Return [X, Y] of the center of cell containing provided text 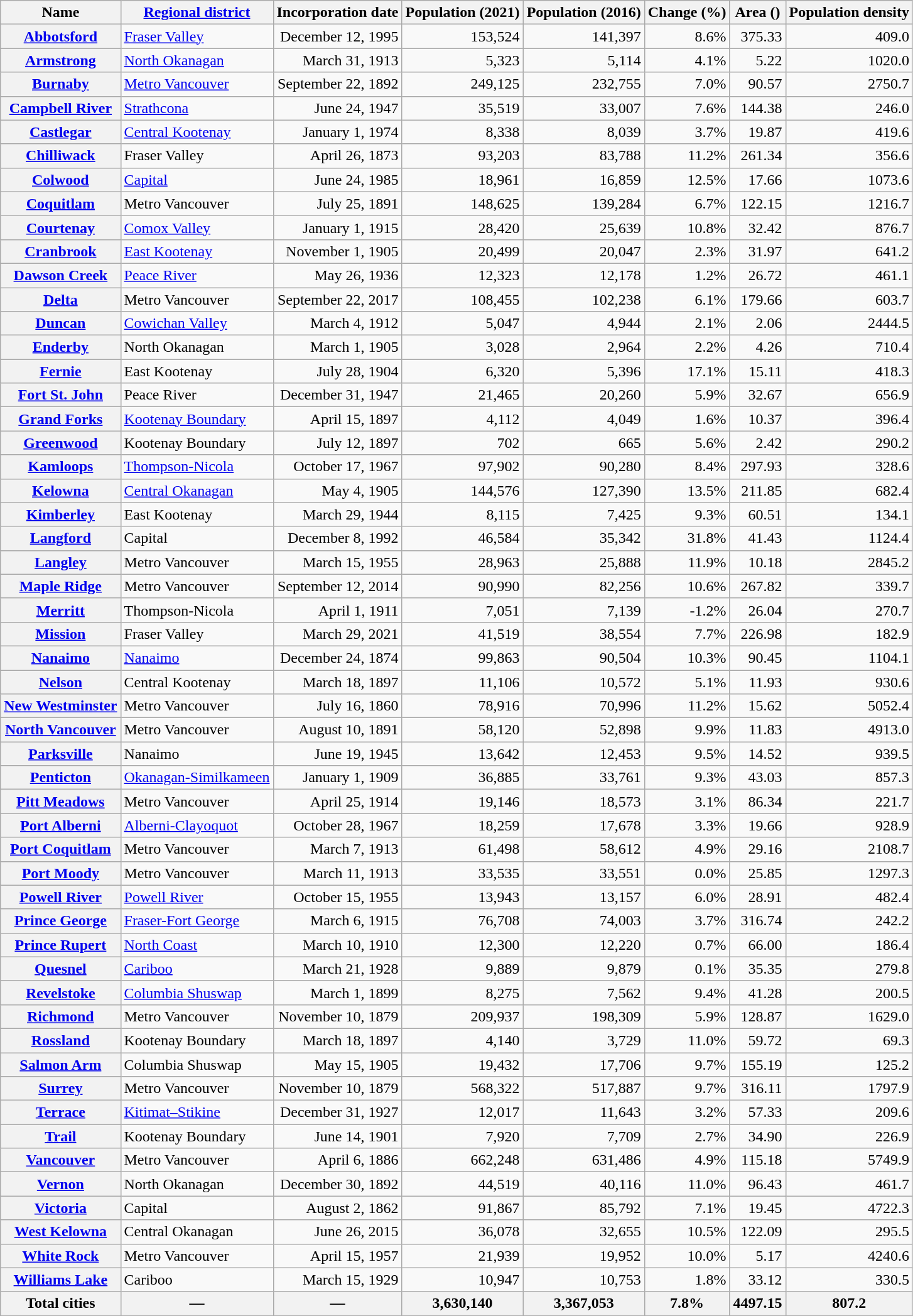
144,576 [462, 491]
270.7 [849, 610]
March 4, 1912 [338, 324]
200.5 [849, 992]
6.1% [687, 300]
20,047 [584, 251]
12,323 [462, 275]
209,937 [462, 1016]
7.6% [687, 108]
3.3% [687, 825]
10.37 [757, 419]
28.91 [757, 897]
211.85 [757, 491]
Port Coquitlam [60, 849]
Cowichan Valley [197, 324]
5.22 [757, 60]
930.6 [849, 682]
461.1 [849, 275]
221.7 [849, 802]
2.2% [687, 347]
807.2 [849, 1303]
December 12, 1995 [338, 36]
September 22, 1892 [338, 84]
October 17, 1967 [338, 467]
418.3 [849, 371]
179.66 [757, 300]
March 29, 2021 [338, 634]
Victoria [60, 1208]
99,863 [462, 658]
Penticton [60, 778]
128.87 [757, 1016]
Pitt Meadows [60, 802]
8,039 [584, 132]
5,396 [584, 371]
11.9% [687, 562]
March 31, 1913 [338, 60]
Maple Ridge [60, 586]
December 8, 1992 [338, 538]
4,944 [584, 324]
46,584 [462, 538]
9,889 [462, 969]
West Kelowna [60, 1232]
7,051 [462, 610]
4,140 [462, 1040]
60.51 [757, 514]
153,524 [462, 36]
Kimberley [60, 514]
June 24, 1985 [338, 180]
March 1, 1905 [338, 347]
May 15, 1905 [338, 1065]
Chilliwack [60, 156]
74,003 [584, 921]
603.7 [849, 300]
Revelstoke [60, 992]
12.5% [687, 180]
Trail [60, 1136]
41,519 [462, 634]
33.12 [757, 1280]
White Rock [60, 1256]
85,792 [584, 1208]
10.5% [687, 1232]
19.66 [757, 825]
2,964 [584, 347]
59.72 [757, 1040]
267.82 [757, 586]
October 28, 1967 [338, 825]
517,887 [584, 1089]
October 15, 1955 [338, 897]
Abbotsford [60, 36]
12,453 [584, 754]
Nelson [60, 682]
Regional district [197, 13]
31.8% [687, 538]
2.1% [687, 324]
682.4 [849, 491]
Quesnel [60, 969]
March 15, 1955 [338, 562]
Port Moody [60, 873]
375.33 [757, 36]
Castlegar [60, 132]
316.74 [757, 921]
876.7 [849, 227]
Strathcona [197, 108]
58,612 [584, 849]
2.7% [687, 1136]
Name [60, 13]
242.2 [849, 921]
339.7 [849, 586]
April 6, 1886 [338, 1160]
19,952 [584, 1256]
10.6% [687, 586]
69.3 [849, 1040]
25,888 [584, 562]
6,320 [462, 371]
33,551 [584, 873]
4722.3 [849, 1208]
35,342 [584, 538]
3.2% [687, 1112]
June 26, 2015 [338, 1232]
8.6% [687, 36]
Campbell River [60, 108]
April 25, 1914 [338, 802]
September 12, 2014 [338, 586]
33,007 [584, 108]
Okanagan-Similkameen [197, 778]
7,562 [584, 992]
41.43 [757, 538]
5.6% [687, 443]
7,425 [584, 514]
710.4 [849, 347]
28,963 [462, 562]
12,300 [462, 945]
8,115 [462, 514]
Parksville [60, 754]
10.8% [687, 227]
44,519 [462, 1184]
40,116 [584, 1184]
35.35 [757, 969]
57.33 [757, 1112]
July 12, 1897 [338, 443]
1.6% [687, 419]
Courtenay [60, 227]
7.8% [687, 1303]
15.62 [757, 706]
91,867 [462, 1208]
3.1% [687, 802]
1629.0 [849, 1016]
May 4, 1905 [338, 491]
115.18 [757, 1160]
356.6 [849, 156]
93,203 [462, 156]
182.9 [849, 634]
662,248 [462, 1160]
7.7% [687, 634]
90,280 [584, 467]
82,256 [584, 586]
January 1, 1974 [338, 132]
8.4% [687, 467]
134.1 [849, 514]
25.85 [757, 873]
61,498 [462, 849]
March 15, 1929 [338, 1280]
939.5 [849, 754]
5.17 [757, 1256]
155.19 [757, 1065]
9.9% [687, 730]
March 29, 1944 [338, 514]
482.4 [849, 897]
1104.1 [849, 658]
10,947 [462, 1280]
July 25, 1891 [338, 204]
3,367,053 [584, 1303]
17,678 [584, 825]
43.03 [757, 778]
1124.4 [849, 538]
20,260 [584, 395]
Mission [60, 634]
186.4 [849, 945]
January 1, 1909 [338, 778]
Surrey [60, 1089]
Grand Forks [60, 419]
857.3 [849, 778]
52,898 [584, 730]
13,157 [584, 897]
102,238 [584, 300]
Richmond [60, 1016]
5,114 [584, 60]
5749.9 [849, 1160]
2.3% [687, 251]
19.45 [757, 1208]
28,420 [462, 227]
10.0% [687, 1256]
19.87 [757, 132]
Enderby [60, 347]
78,916 [462, 706]
Fraser-Fort George [197, 921]
Rossland [60, 1040]
North Vancouver [60, 730]
90.45 [757, 658]
4,112 [462, 419]
1.2% [687, 275]
2845.2 [849, 562]
12,178 [584, 275]
18,961 [462, 180]
20,499 [462, 251]
1297.3 [849, 873]
249,125 [462, 84]
10,753 [584, 1280]
March 6, 1915 [338, 921]
0.1% [687, 969]
31.97 [757, 251]
127,390 [584, 491]
83,788 [584, 156]
Kamloops [60, 467]
97,902 [462, 467]
32,655 [584, 1232]
1073.6 [849, 180]
Fort St. John [60, 395]
122.09 [757, 1232]
4913.0 [849, 730]
139,284 [584, 204]
33,535 [462, 873]
2750.7 [849, 84]
34.90 [757, 1136]
419.6 [849, 132]
18,573 [584, 802]
13,943 [462, 897]
461.7 [849, 1184]
March 10, 1910 [338, 945]
144.38 [757, 108]
66.00 [757, 945]
21,939 [462, 1256]
41.28 [757, 992]
316.11 [757, 1089]
76,708 [462, 921]
1.8% [687, 1280]
5052.4 [849, 706]
928.9 [849, 825]
0.0% [687, 873]
70,996 [584, 706]
290.2 [849, 443]
June 19, 1945 [338, 754]
86.34 [757, 802]
Duncan [60, 324]
Williams Lake [60, 1280]
Area () [757, 13]
656.9 [849, 395]
December 30, 1892 [338, 1184]
2.42 [757, 443]
16,859 [584, 180]
641.2 [849, 251]
January 1, 1915 [338, 227]
665 [584, 443]
8,338 [462, 132]
8,275 [462, 992]
141,397 [584, 36]
11,106 [462, 682]
232,755 [584, 84]
Terrace [60, 1112]
13,642 [462, 754]
26.04 [757, 610]
August 10, 1891 [338, 730]
Population (2016) [584, 13]
Total cities [60, 1303]
3,028 [462, 347]
568,322 [462, 1089]
108,455 [462, 300]
10.18 [757, 562]
Prince George [60, 921]
631,486 [584, 1160]
Langford [60, 538]
North Coast [197, 945]
12,017 [462, 1112]
226.98 [757, 634]
25,639 [584, 227]
3,630,140 [462, 1303]
209.6 [849, 1112]
September 22, 2017 [338, 300]
Population (2021) [462, 13]
Coquitlam [60, 204]
March 7, 1913 [338, 849]
-1.2% [687, 610]
November 1, 1905 [338, 251]
April 15, 1897 [338, 419]
17,706 [584, 1065]
11,643 [584, 1112]
Alberni-Clayoquot [197, 825]
10.3% [687, 658]
Merritt [60, 610]
90,990 [462, 586]
2444.5 [849, 324]
198,309 [584, 1016]
13.5% [687, 491]
12,220 [584, 945]
14.52 [757, 754]
1216.7 [849, 204]
May 26, 1936 [338, 275]
Incorporation date [338, 13]
9.5% [687, 754]
279.8 [849, 969]
Kitimat–Stikine [197, 1112]
5.1% [687, 682]
17.1% [687, 371]
1797.9 [849, 1089]
297.93 [757, 467]
7,709 [584, 1136]
March 11, 1913 [338, 873]
Dawson Creek [60, 275]
Greenwood [60, 443]
7,920 [462, 1136]
4497.15 [757, 1303]
330.5 [849, 1280]
April 15, 1957 [338, 1256]
32.67 [757, 395]
4240.6 [849, 1256]
Colwood [60, 180]
58,120 [462, 730]
Comox Valley [197, 227]
December 24, 1874 [338, 658]
July 16, 1860 [338, 706]
July 28, 1904 [338, 371]
90,504 [584, 658]
5,047 [462, 324]
August 2, 1862 [338, 1208]
96.43 [757, 1184]
396.4 [849, 419]
19,432 [462, 1065]
March 21, 1928 [338, 969]
702 [462, 443]
10,572 [584, 682]
2.06 [757, 324]
7.0% [687, 84]
6.7% [687, 204]
June 24, 1947 [338, 108]
226.9 [849, 1136]
April 1, 1911 [338, 610]
March 1, 1899 [338, 992]
New Westminster [60, 706]
21,465 [462, 395]
328.6 [849, 467]
32.42 [757, 227]
2108.7 [849, 849]
1020.0 [849, 60]
6.0% [687, 897]
June 14, 1901 [338, 1136]
33,761 [584, 778]
122.15 [757, 204]
15.11 [757, 371]
December 31, 1927 [338, 1112]
Delta [60, 300]
Port Alberni [60, 825]
36,078 [462, 1232]
29.16 [757, 849]
Cranbrook [60, 251]
4,049 [584, 419]
5,323 [462, 60]
125.2 [849, 1065]
Armstrong [60, 60]
Salmon Arm [60, 1065]
409.0 [849, 36]
18,259 [462, 825]
Fernie [60, 371]
4.26 [757, 347]
4.1% [687, 60]
Vancouver [60, 1160]
11.83 [757, 730]
9,879 [584, 969]
Langley [60, 562]
36,885 [462, 778]
Change (%) [687, 13]
26.72 [757, 275]
261.34 [757, 156]
17.66 [757, 180]
April 26, 1873 [338, 156]
295.5 [849, 1232]
7.1% [687, 1208]
148,625 [462, 204]
90.57 [757, 84]
3,729 [584, 1040]
7,139 [584, 610]
Vernon [60, 1184]
Population density [849, 13]
35,519 [462, 108]
Kelowna [60, 491]
Prince Rupert [60, 945]
246.0 [849, 108]
Burnaby [60, 84]
9.4% [687, 992]
December 31, 1947 [338, 395]
0.7% [687, 945]
11.93 [757, 682]
19,146 [462, 802]
38,554 [584, 634]
